From the cell containing the given text, extract its center point as (x, y) coordinate. 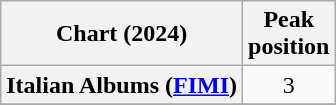
Italian Albums (FIMI) (122, 85)
3 (289, 85)
Chart (2024) (122, 34)
Peakposition (289, 34)
